For the text-containing cell, return its midpoint in [x, y] coordinate format. 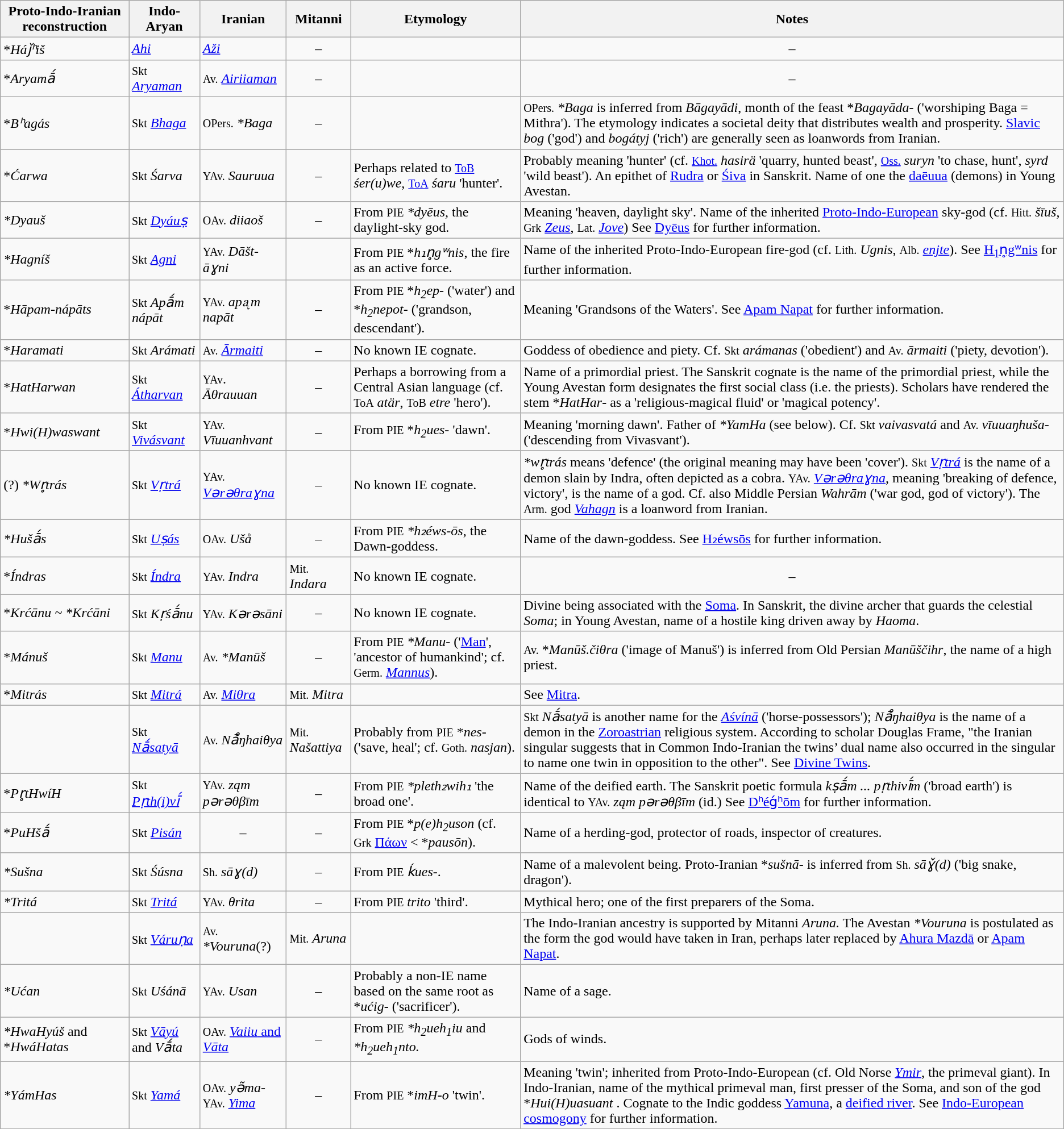
*Haramati [65, 350]
OAv. Ušå [243, 539]
From PIE *p(e)h2uson (cf. Grk Πάων < *pausōn). [435, 833]
Skt Kṛśā́nu [165, 613]
YAv. Kərəsāni [243, 613]
Skt Śúsna [165, 872]
Mit. Mitra [318, 694]
Av. Miθra [243, 694]
From PIE *h₁n̥gʷnis, the fire as an active force. [435, 259]
From PIE *h2ueh1iu and *h2ueh1nto. [435, 1039]
From PIE *Manu- ('Man', 'ancestor of humankind'; cf. Germ. Mannus). [435, 657]
Av. *Vouruna(?) [243, 939]
*Ućan [65, 991]
*Ćarwa [65, 175]
YAv. Indra [243, 576]
Skt Índra [165, 576]
*Sušna [65, 872]
(?) *Wr̥trás [65, 485]
Skt Nā́satyā [165, 740]
YAv. Usan [243, 991]
Perhaps a borrowing from a Central Asian language (cf. ToA atär, ToB etre 'hero'). [435, 387]
From PIE trito 'third'. [435, 902]
Skt Pṛth(i)vī́ [165, 793]
Skt Apā́m nápāt [165, 309]
From PIE *dyēus, the daylight-sky god. [435, 220]
Probably from PIE *nes- ('save, heal'; cf. Goth. nasjan). [435, 740]
*Mánuš [65, 657]
*Tritá [65, 902]
*PuHšā́ [65, 833]
YAv. Āθrauuan [243, 387]
Name of a herding-god, protector of roads, inspector of creatures. [792, 833]
From PIE *h2ues- 'dawn'. [435, 432]
*YámHas [65, 1095]
*Háǰʰiš [65, 49]
*Hušā́s [65, 539]
Skt Bhaga [165, 123]
Skt Dyáuṣ [165, 220]
*HwaHyúš and *HwáHatas [65, 1039]
Proto-Indo-Iranian reconstruction [65, 19]
Mythical hero; one of the first preparers of the Soma. [792, 902]
Name of the dawn-goddess. See H₂éwsōs for further information. [792, 539]
Name of a malevolent being. Proto-Iranian *sušnā- is inferred from Sh. sāɣ̌(d) ('big snake, dragon'). [792, 872]
YAv. apᶏm napāt [243, 309]
Skt Vivásvant [165, 432]
Skt Vṛtrá [165, 485]
*Hagníš [65, 259]
Av. *Manūš.čiθra ('image of Manuš') is inferred from Old Persian Manūščihr, the name of a high priest. [792, 657]
*Hāpam-nápāts [65, 309]
From PIE *imH-o 'twin'. [435, 1095]
Skt Manu [165, 657]
Mitanni [318, 19]
YAv. ząm pərəθβīm [243, 793]
Notes [792, 19]
Skt Arámati [165, 350]
Skt Mitrá [165, 694]
Perhaps related to ToB śer(u)we, ToA śaru 'hunter'. [435, 175]
YAv. Vīuuanhvant [243, 432]
Name of a sage. [792, 991]
*Hwi(H)waswant [65, 432]
Skt Pisán [165, 833]
Indo-Aryan [165, 19]
Meaning 'morning dawn'. Father of *YamHa (see below). Cf. Skt vaivasvatá and Av. vīuuaŋhuša- ('descending from Vivasvant'). [792, 432]
Av. *Manūš [243, 657]
Av. Nā̊ŋhaiθya [243, 740]
Name of the inherited Proto-Indo-European fire-god (cf. Lith. Ugnis, Alb. enjte). See H1n̥gʷnis for further information. [792, 259]
Skt Śarva [165, 175]
Skt Uṣás [165, 539]
YAv. θrita [243, 902]
OAv. Vaiiu and Vāta [243, 1039]
Meaning 'Grandsons of the Waters'. See Apam Napat for further information. [792, 309]
*Bʰagás [65, 123]
From PIE ḱues-. [435, 872]
*Índras [65, 576]
*Krćānu ~ *Krćāni [65, 613]
Skt Aryaman [165, 78]
Probably a non-IE name based on the same root as *ućig- ('sacrificer'). [435, 991]
Skt Uśánā [165, 991]
See Mitra. [792, 694]
*Mitrás [65, 694]
OAv. diiaoš [243, 220]
Mit. Našattiya [318, 740]
*Aryamā́ [65, 78]
Mit. Aruna [318, 939]
Skt Váruṇa [165, 939]
Iranian [243, 19]
Skt Agni [165, 259]
Skt Átharvan [165, 387]
OPers. *Baga [243, 123]
Mit. Indara [318, 576]
From PIE *pleth₂wih₁ 'the broad one'. [435, 793]
Etymology [435, 19]
YAv. Vǝrǝθraɣna [243, 485]
*Dyauš [65, 220]
Goddess of obedience and piety. Cf. Skt arámanas ('obedient') and Av. ārmaiti ('piety, devotion'). [792, 350]
Skt Tritá [165, 902]
YAv. Sauruua [243, 175]
Av. Ārmaiti [243, 350]
Gods of winds. [792, 1039]
Av. Airiiaman [243, 78]
Ahi [165, 49]
Aži [243, 49]
*HatHarwan [65, 387]
From PIE *h2ep- ('water') and *h2nepot- ('grandson, descendant'). [435, 309]
From PIE *h₂éws-ōs, the Dawn-goddess. [435, 539]
YAv. Dāšt-āɣni [243, 259]
Skt Vāyú and Vā́ta [165, 1039]
*Pr̥tHwíH [65, 793]
OAv. yə̃ma- YAv. Yima [243, 1095]
Skt Yamá [165, 1095]
Sh. sāɣ(d) [243, 872]
